Provide the (x, y) coordinate of the cell's center where the given text is located.  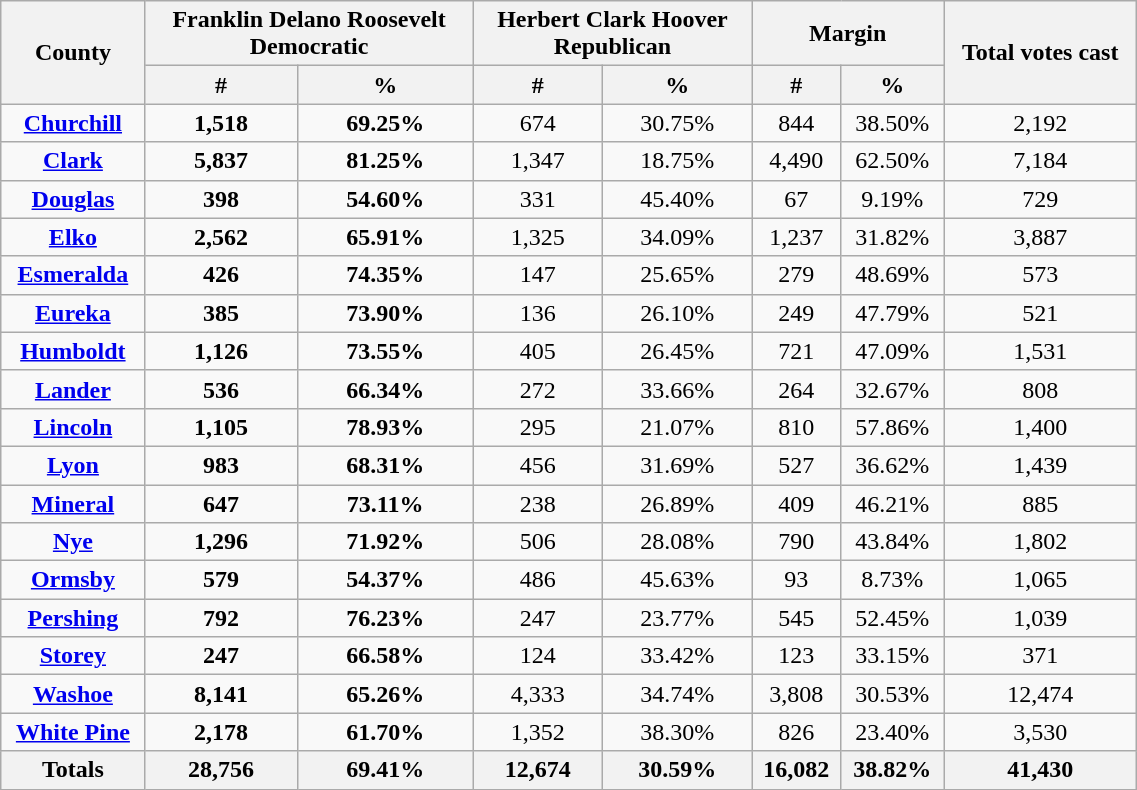
69.41% (385, 770)
272 (538, 389)
White Pine (73, 732)
844 (796, 123)
12,674 (538, 770)
123 (796, 656)
Lincoln (73, 427)
385 (221, 313)
71.92% (385, 542)
1,352 (538, 732)
Lyon (73, 465)
8.73% (892, 580)
62.50% (892, 161)
147 (538, 275)
4,333 (538, 694)
810 (796, 427)
Totals (73, 770)
48.69% (892, 275)
1,325 (538, 237)
Churchill (73, 123)
30.59% (676, 770)
647 (221, 503)
521 (1040, 313)
38.82% (892, 770)
136 (538, 313)
1,039 (1040, 618)
545 (796, 618)
Elko (73, 237)
2,562 (221, 237)
1,296 (221, 542)
279 (796, 275)
Washoe (73, 694)
65.91% (385, 237)
67 (796, 199)
426 (221, 275)
33.42% (676, 656)
61.70% (385, 732)
30.75% (676, 123)
65.26% (385, 694)
295 (538, 427)
52.45% (892, 618)
81.25% (385, 161)
3,887 (1040, 237)
409 (796, 503)
Nye (73, 542)
74.35% (385, 275)
54.37% (385, 580)
2,192 (1040, 123)
1,126 (221, 351)
43.84% (892, 542)
1,439 (1040, 465)
28.08% (676, 542)
Lander (73, 389)
38.30% (676, 732)
808 (1040, 389)
23.77% (676, 618)
73.11% (385, 503)
536 (221, 389)
18.75% (676, 161)
45.63% (676, 580)
73.55% (385, 351)
9.19% (892, 199)
4,490 (796, 161)
25.65% (676, 275)
47.79% (892, 313)
1,105 (221, 427)
371 (1040, 656)
34.09% (676, 237)
983 (221, 465)
Esmeralda (73, 275)
21.07% (676, 427)
456 (538, 465)
34.74% (676, 694)
26.89% (676, 503)
826 (796, 732)
3,530 (1040, 732)
66.58% (385, 656)
Pershing (73, 618)
Eureka (73, 313)
36.62% (892, 465)
46.21% (892, 503)
16,082 (796, 770)
527 (796, 465)
249 (796, 313)
3,808 (796, 694)
124 (538, 656)
5,837 (221, 161)
486 (538, 580)
54.60% (385, 199)
Clark (73, 161)
31.69% (676, 465)
721 (796, 351)
26.45% (676, 351)
2,178 (221, 732)
30.53% (892, 694)
8,141 (221, 694)
Total votes cast (1040, 52)
398 (221, 199)
579 (221, 580)
33.15% (892, 656)
76.23% (385, 618)
Storey (73, 656)
Franklin Delano RooseveltDemocratic (309, 34)
331 (538, 199)
Herbert Clark HooverRepublican (612, 34)
7,184 (1040, 161)
792 (221, 618)
26.10% (676, 313)
885 (1040, 503)
1,237 (796, 237)
45.40% (676, 199)
93 (796, 580)
1,802 (1040, 542)
28,756 (221, 770)
Humboldt (73, 351)
78.93% (385, 427)
33.66% (676, 389)
32.67% (892, 389)
68.31% (385, 465)
1,518 (221, 123)
264 (796, 389)
31.82% (892, 237)
Mineral (73, 503)
38.50% (892, 123)
729 (1040, 199)
41,430 (1040, 770)
1,531 (1040, 351)
Margin (848, 34)
1,065 (1040, 580)
405 (538, 351)
238 (538, 503)
73.90% (385, 313)
Ormsby (73, 580)
Douglas (73, 199)
573 (1040, 275)
12,474 (1040, 694)
674 (538, 123)
23.40% (892, 732)
506 (538, 542)
1,347 (538, 161)
66.34% (385, 389)
69.25% (385, 123)
1,400 (1040, 427)
47.09% (892, 351)
790 (796, 542)
57.86% (892, 427)
County (73, 52)
